Extract the [x, y] coordinate from the center of the cell holding the provided text.  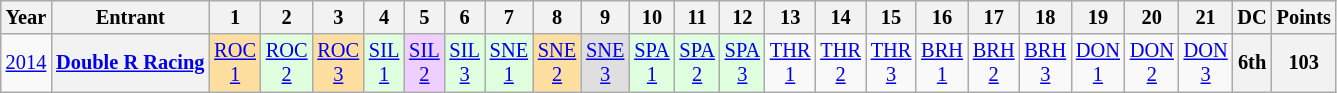
18 [1045, 17]
11 [698, 17]
BRH1 [942, 63]
13 [790, 17]
8 [557, 17]
SNE3 [605, 63]
16 [942, 17]
THR3 [891, 63]
10 [652, 17]
21 [1206, 17]
5 [424, 17]
3 [338, 17]
2014 [26, 63]
SNE1 [509, 63]
Entrant [130, 17]
DON1 [1098, 63]
4 [384, 17]
20 [1152, 17]
7 [509, 17]
6 [465, 17]
1 [235, 17]
17 [994, 17]
DON2 [1152, 63]
DC [1252, 17]
SIL2 [424, 63]
Year [26, 17]
9 [605, 17]
14 [840, 17]
12 [742, 17]
Points [1304, 17]
DON3 [1206, 63]
ROC1 [235, 63]
SIL1 [384, 63]
SPA1 [652, 63]
SPA3 [742, 63]
ROC2 [287, 63]
BRH2 [994, 63]
ROC3 [338, 63]
BRH3 [1045, 63]
Double R Racing [130, 63]
THR2 [840, 63]
SIL3 [465, 63]
15 [891, 17]
19 [1098, 17]
103 [1304, 63]
THR1 [790, 63]
SPA2 [698, 63]
2 [287, 17]
6th [1252, 63]
SNE2 [557, 63]
